Provide the [x, y] coordinate of the cell's center where the given text is located.  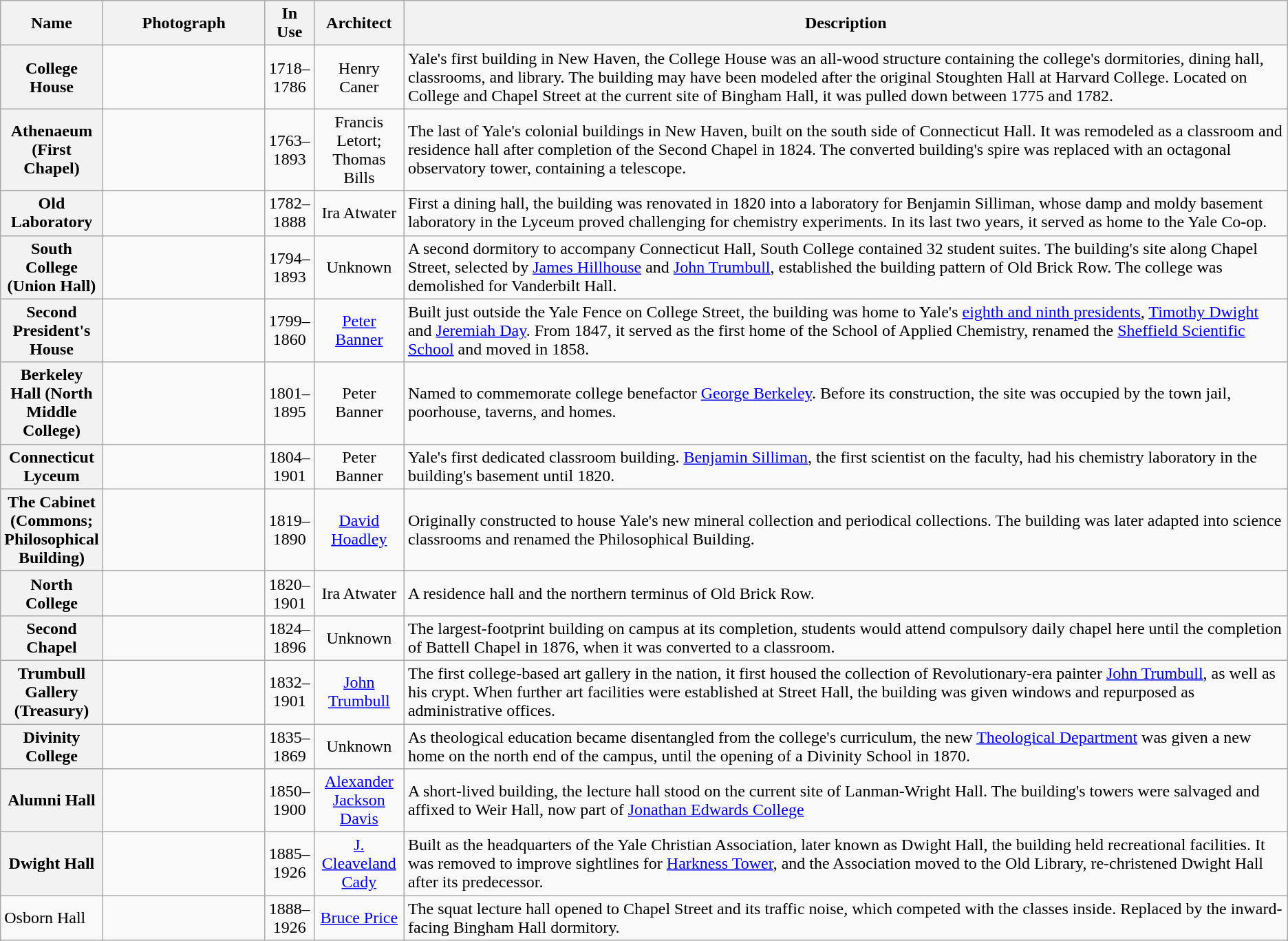
1801–1895 [289, 403]
Second Chapel [52, 637]
Description [846, 23]
Old Laboratory [52, 213]
Alexander Jackson Davis [359, 801]
Second President's House [52, 330]
Photograph [184, 23]
1763–1893 [289, 150]
Henry Caner [359, 77]
Alumni Hall [52, 801]
Athenaeum (First Chapel) [52, 150]
1885–1926 [289, 864]
Divinity College [52, 746]
Connecticut Lyceum [52, 467]
1820–1901 [289, 593]
1782–1888 [289, 213]
1718–1786 [289, 77]
1824–1896 [289, 637]
John Trumbull [359, 692]
Osborn Hall [52, 918]
1794–1893 [289, 267]
1850–1900 [289, 801]
College House [52, 77]
In Use [289, 23]
1888–1926 [289, 918]
Francis Letort; Thomas Bills [359, 150]
Trumbull Gallery (Treasury) [52, 692]
David Hoadley [359, 530]
J. Cleaveland Cady [359, 864]
Dwight Hall [52, 864]
1819–1890 [289, 530]
A residence hall and the northern terminus of Old Brick Row. [846, 593]
Architect [359, 23]
Bruce Price [359, 918]
1799–1860 [289, 330]
1832–1901 [289, 692]
The Cabinet (Commons; Philosophical Building) [52, 530]
South College (Union Hall) [52, 267]
1804–1901 [289, 467]
Name [52, 23]
North College [52, 593]
Berkeley Hall (North Middle College) [52, 403]
1835–1869 [289, 746]
